Find where the given text appears and provide that cell's center as (x, y) coordinate. 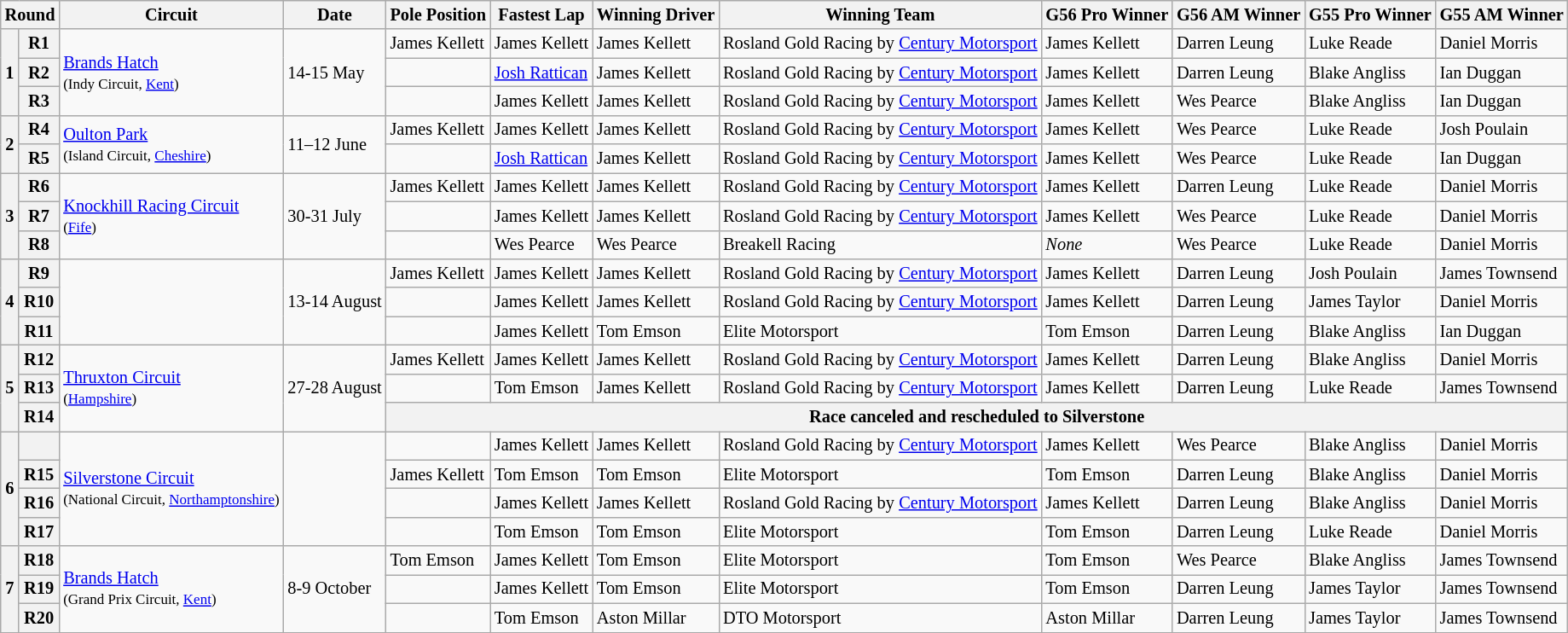
R2 (39, 73)
R5 (39, 159)
R11 (39, 331)
R6 (39, 187)
4 (10, 302)
G56 AM Winner (1238, 15)
8-9 October (334, 589)
R9 (39, 273)
Brands Hatch(Indy Circuit, Kent) (171, 72)
2 (10, 143)
Winning Driver (656, 15)
Knockhill Racing Circuit(Fife) (171, 215)
Thruxton Circuit(Hampshire) (171, 387)
14-15 May (334, 72)
Brands Hatch(Grand Prix Circuit, Kent) (171, 589)
R20 (39, 618)
None (1108, 245)
R4 (39, 130)
Winning Team (880, 15)
R7 (39, 216)
G55 Pro Winner (1370, 15)
R3 (39, 101)
6 (10, 488)
7 (10, 589)
Race canceled and rescheduled to Silverstone (977, 417)
11–12 June (334, 143)
5 (10, 387)
13-14 August (334, 302)
Oulton Park(Island Circuit, Cheshire) (171, 143)
Fastest Lap (541, 15)
R8 (39, 245)
R13 (39, 388)
27-28 August (334, 387)
R1 (39, 44)
R14 (39, 417)
DTO Motorsport (880, 618)
G56 Pro Winner (1108, 15)
30-31 July (334, 215)
Pole Position (438, 15)
1 (10, 72)
R17 (39, 531)
Date (334, 15)
R19 (39, 589)
Circuit (171, 15)
R12 (39, 359)
Silverstone Circuit(National Circuit, Northamptonshire) (171, 488)
R16 (39, 502)
G55 AM Winner (1502, 15)
3 (10, 215)
R18 (39, 560)
Breakell Racing (880, 245)
R10 (39, 302)
Round (31, 15)
R15 (39, 474)
